Output the (x, y) coordinate of the center of the cell containing the given text.  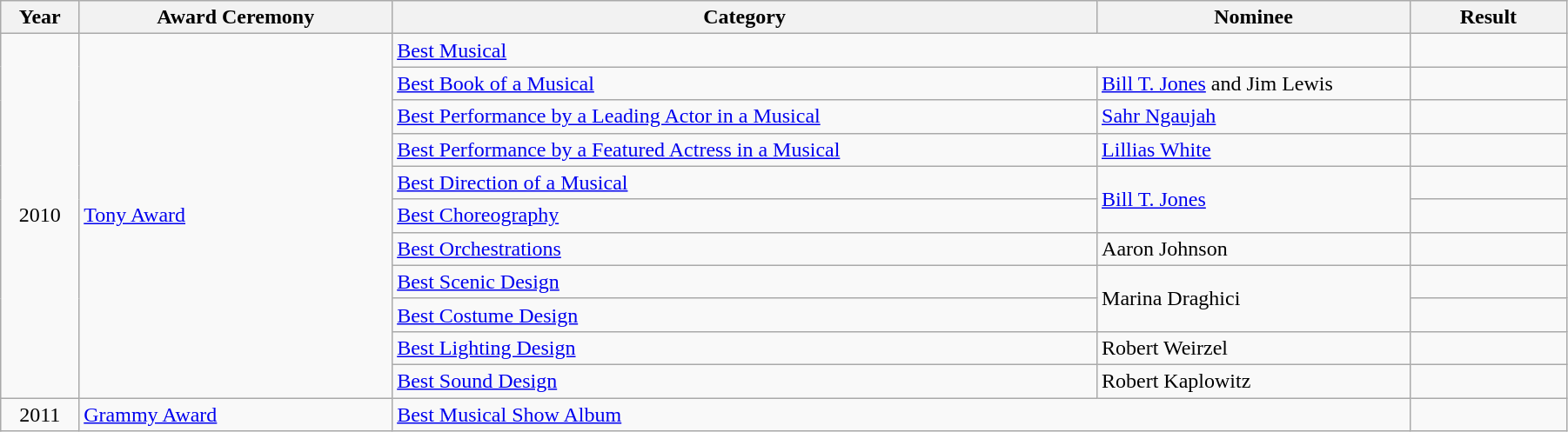
2010 (40, 216)
Aaron Johnson (1254, 249)
Best Lighting Design (745, 348)
Grammy Award (236, 415)
Lillias White (1254, 150)
Robert Weirzel (1254, 348)
Marina Draghici (1254, 298)
Best Book of a Musical (745, 83)
Best Musical Show Album (901, 415)
Result (1488, 17)
2011 (40, 415)
Award Ceremony (236, 17)
Bill T. Jones and Jim Lewis (1254, 83)
Best Performance by a Featured Actress in a Musical (745, 150)
Best Orchestrations (745, 249)
Bill T. Jones (1254, 199)
Tony Award (236, 216)
Sahr Ngaujah (1254, 116)
Best Choreography (745, 216)
Best Performance by a Leading Actor in a Musical (745, 116)
Best Scenic Design (745, 282)
Best Musical (901, 50)
Robert Kaplowitz (1254, 381)
Category (745, 17)
Best Costume Design (745, 315)
Best Direction of a Musical (745, 183)
Year (40, 17)
Best Sound Design (745, 381)
Nominee (1254, 17)
